Capture the cell that displays the provided text and extract its (x, y) central coordinate. 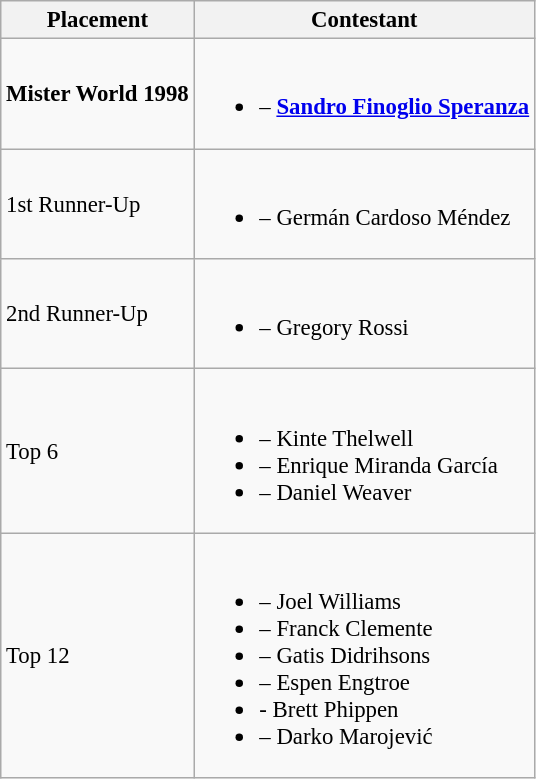
– Germán Cardoso Méndez (364, 204)
– Gregory Rossi (364, 314)
Placement (98, 20)
– Sandro Finoglio Speranza (364, 94)
1st Runner-Up (98, 204)
Top 12 (98, 656)
Top 6 (98, 451)
Contestant (364, 20)
– Kinte Thelwell – Enrique Miranda García – Daniel Weaver (364, 451)
Mister World 1998 (98, 94)
2nd Runner-Up (98, 314)
– Joel Williams – Franck Clemente – Gatis Didrihsons – Espen Engtroe - Brett Phippen – Darko Marojević (364, 656)
